Capture the cell that displays the provided text and extract its (x, y) central coordinate. 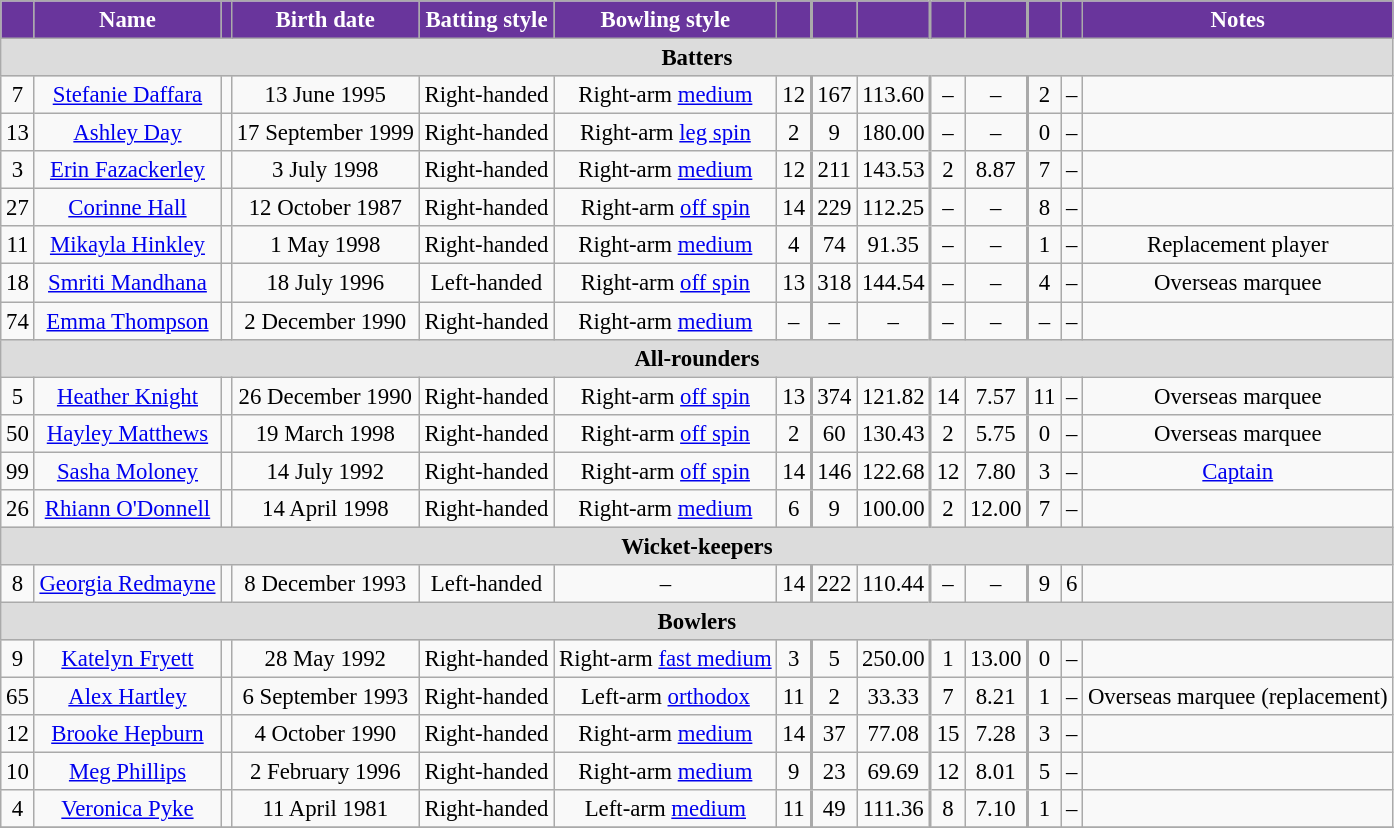
11 April 1981 (325, 809)
28 May 1992 (325, 659)
Hayley Matthews (128, 433)
222 (834, 584)
8.87 (996, 170)
111.36 (894, 809)
17 September 1999 (325, 133)
Meg Phillips (128, 772)
Emma Thompson (128, 321)
12.00 (996, 509)
7.80 (996, 471)
12 October 1987 (325, 208)
7.28 (996, 734)
Birth date (325, 20)
14 April 1998 (325, 509)
13 June 1995 (325, 95)
69.69 (894, 772)
Mikayla Hinkley (128, 245)
All-rounders (697, 358)
Bowling style (666, 20)
Wicket-keepers (697, 546)
250.00 (894, 659)
143.53 (894, 170)
Captain (1238, 471)
Erin Fazackerley (128, 170)
6 September 1993 (325, 697)
Right-arm leg spin (666, 133)
4 October 1990 (325, 734)
18 July 1996 (325, 283)
7.57 (996, 396)
374 (834, 396)
15 (948, 734)
10 (18, 772)
37 (834, 734)
77.08 (894, 734)
91.35 (894, 245)
144.54 (894, 283)
112.25 (894, 208)
Left-arm orthodox (666, 697)
167 (834, 95)
146 (834, 471)
33.33 (894, 697)
180.00 (894, 133)
211 (834, 170)
19 March 1998 (325, 433)
8.21 (996, 697)
Notes (1238, 20)
60 (834, 433)
1 May 1998 (325, 245)
18 (18, 283)
14 July 1992 (325, 471)
318 (834, 283)
27 (18, 208)
13.00 (996, 659)
3 July 1998 (325, 170)
Sasha Moloney (128, 471)
Alex Hartley (128, 697)
Brooke Hepburn (128, 734)
26 (18, 509)
49 (834, 809)
Replacement player (1238, 245)
121.82 (894, 396)
50 (18, 433)
Bowlers (697, 621)
2 February 1996 (325, 772)
Georgia Redmayne (128, 584)
Corinne Hall (128, 208)
100.00 (894, 509)
Left-arm medium (666, 809)
26 December 1990 (325, 396)
113.60 (894, 95)
8.01 (996, 772)
Name (128, 20)
Rhiann O'Donnell (128, 509)
Veronica Pyke (128, 809)
99 (18, 471)
Katelyn Fryett (128, 659)
Smriti Mandhana (128, 283)
110.44 (894, 584)
122.68 (894, 471)
130.43 (894, 433)
65 (18, 697)
229 (834, 208)
Right-arm fast medium (666, 659)
5.75 (996, 433)
Heather Knight (128, 396)
Batting style (486, 20)
Overseas marquee (replacement) (1238, 697)
23 (834, 772)
7.10 (996, 809)
Batters (697, 58)
8 December 1993 (325, 584)
2 December 1990 (325, 321)
Stefanie Daffara (128, 95)
Ashley Day (128, 133)
